Find where the given text appears and provide that cell's center as (x, y) coordinate. 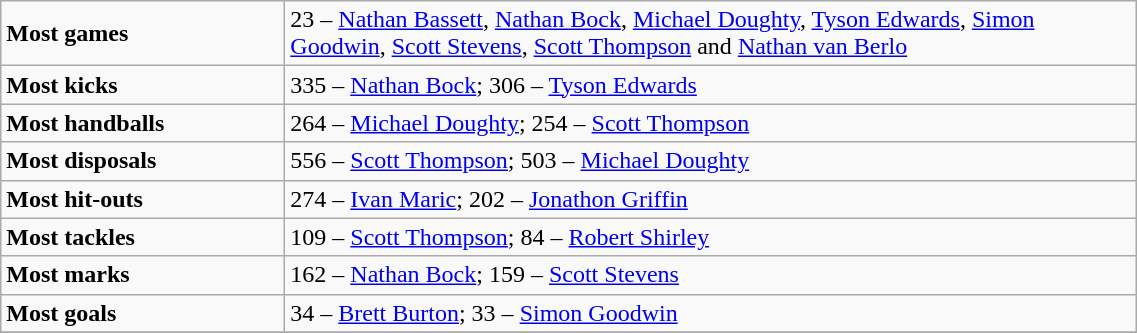
Most goals (143, 313)
109 – Scott Thompson; 84 – Robert Shirley (711, 237)
Most hit-outs (143, 199)
264 – Michael Doughty; 254 – Scott Thompson (711, 123)
Most marks (143, 275)
Most handballs (143, 123)
34 – Brett Burton; 33 – Simon Goodwin (711, 313)
162 – Nathan Bock; 159 – Scott Stevens (711, 275)
Most tackles (143, 237)
556 – Scott Thompson; 503 – Michael Doughty (711, 161)
23 – Nathan Bassett, Nathan Bock, Michael Doughty, Tyson Edwards, Simon Goodwin, Scott Stevens, Scott Thompson and Nathan van Berlo (711, 34)
Most kicks (143, 85)
335 – Nathan Bock; 306 – Tyson Edwards (711, 85)
Most disposals (143, 161)
Most games (143, 34)
274 – Ivan Maric; 202 – Jonathon Griffin (711, 199)
